Extract the [X, Y] coordinate from the center of the cell holding the provided text.  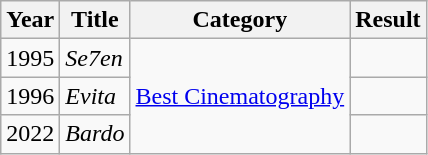
Category [240, 20]
1996 [30, 96]
Bardo [95, 134]
Year [30, 20]
Evita [95, 96]
Result [388, 20]
2022 [30, 134]
Title [95, 20]
Best Cinematography [240, 96]
Se7en [95, 58]
1995 [30, 58]
